Output the (x, y) coordinate of the center of the cell containing the given text.  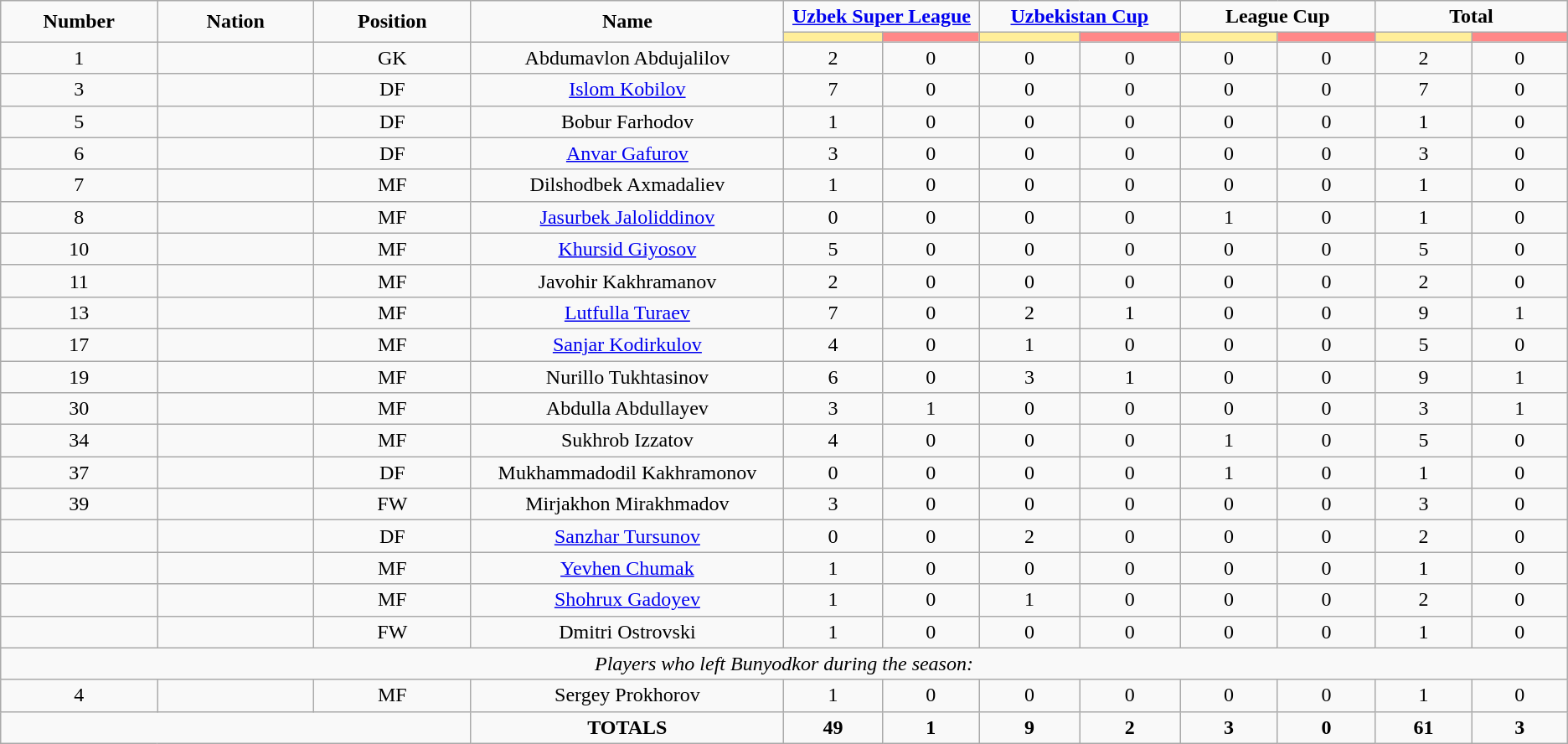
Lutfulla Turaev (627, 313)
61 (1424, 727)
39 (79, 504)
Khursid Giyosov (627, 249)
11 (79, 281)
Mukhammadodil Kakhramonov (627, 473)
Javohir Kakhramanov (627, 281)
34 (79, 441)
TOTALS (627, 727)
Mirjakhon Mirakhmadov (627, 504)
49 (833, 727)
Abdumavlon Abdujalilov (627, 58)
Shohrux Gadoyev (627, 600)
8 (79, 217)
Jasurbek Jaloliddinov (627, 217)
10 (79, 249)
Name (627, 22)
Nation (236, 22)
19 (79, 376)
Sergey Prokhorov (627, 695)
Bobur Farhodov (627, 121)
Nurillo Tukhtasinov (627, 376)
Number (79, 22)
Uzbek Super League (881, 17)
13 (79, 313)
30 (79, 409)
Abdulla Abdullayev (627, 409)
Dmitri Ostrovski (627, 632)
17 (79, 344)
Yevhen Chumak (627, 568)
League Cup (1278, 17)
Total (1472, 17)
37 (79, 473)
Islom Kobilov (627, 90)
Uzbekistan Cup (1080, 17)
Sanjar Kodirkulov (627, 344)
GK (392, 58)
Sanzhar Tursunov (627, 536)
Anvar Gafurov (627, 153)
Sukhrob Izzatov (627, 441)
Players who left Bunyodkor during the season: (784, 664)
Dilshodbek Axmadaliev (627, 185)
Position (392, 22)
